Locate the cell with the specified text and output its [x, y] center coordinate. 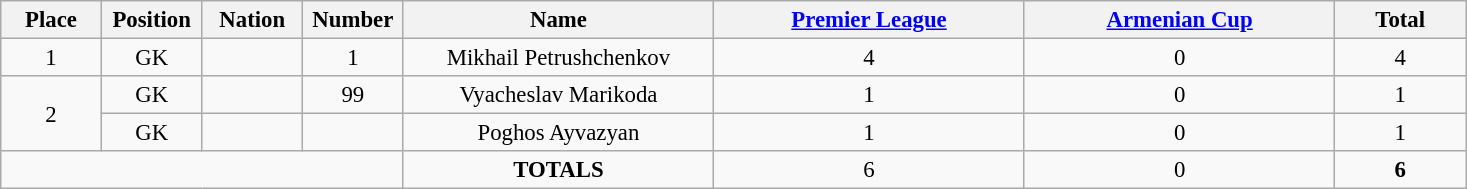
Mikhail Petrushchenkov [558, 58]
Armenian Cup [1180, 20]
Place [52, 20]
Poghos Ayvazyan [558, 133]
99 [354, 95]
Position [152, 20]
Total [1400, 20]
2 [52, 114]
Name [558, 20]
Number [354, 20]
TOTALS [558, 170]
Nation [252, 20]
Premier League [870, 20]
Vyacheslav Marikoda [558, 95]
